Locate the cell with the specified text and output its [x, y] center coordinate. 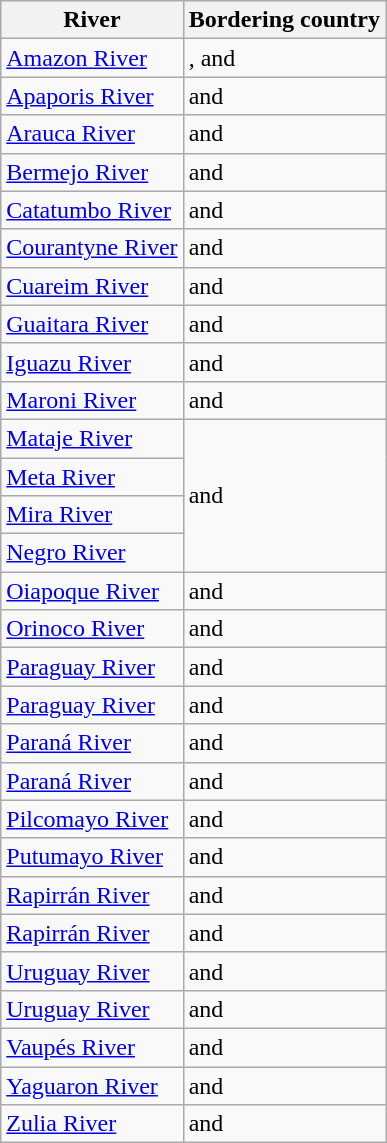
Maroni River [92, 400]
Meta River [92, 477]
Arauca River [92, 134]
Cuareim River [92, 286]
Pilcomayo River [92, 819]
Oiapoque River [92, 591]
, and [284, 58]
Amazon River [92, 58]
Courantyne River [92, 248]
Zulia River [92, 1124]
Orinoco River [92, 629]
Bordering country [284, 20]
Mira River [92, 515]
Guaitara River [92, 324]
Bermejo River [92, 172]
Yaguaron River [92, 1085]
Negro River [92, 553]
Vaupés River [92, 1047]
Putumayo River [92, 857]
River [92, 20]
Catatumbo River [92, 210]
Apaporis River [92, 96]
Iguazu River [92, 362]
Mataje River [92, 438]
